Scan for the cell matching the given text and deliver its (x, y) coordinate at center. 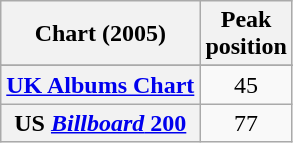
Peakposition (246, 34)
Chart (2005) (100, 34)
UK Albums Chart (100, 85)
77 (246, 123)
45 (246, 85)
US Billboard 200 (100, 123)
